Determine the (X, Y) coordinate at the center of the cell enclosing the given text.  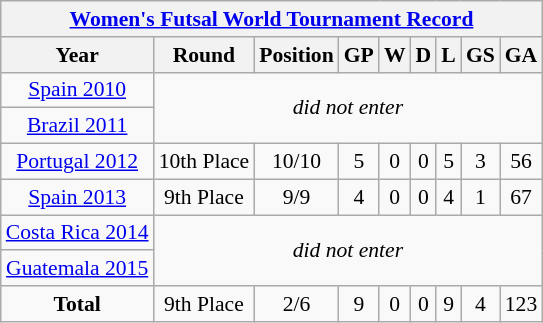
Spain 2013 (78, 197)
Brazil 2011 (78, 126)
Guatemala 2015 (78, 269)
2/6 (296, 304)
10/10 (296, 162)
67 (522, 197)
56 (522, 162)
Spain 2010 (78, 90)
9/9 (296, 197)
L (448, 55)
10th Place (204, 162)
1 (480, 197)
Portugal 2012 (78, 162)
Women's Futsal World Tournament Record (272, 19)
Position (296, 55)
Round (204, 55)
D (424, 55)
Total (78, 304)
Year (78, 55)
GP (359, 55)
3 (480, 162)
GA (522, 55)
Costa Rica 2014 (78, 233)
W (395, 55)
GS (480, 55)
123 (522, 304)
